Return (X, Y) of the center of cell containing provided text 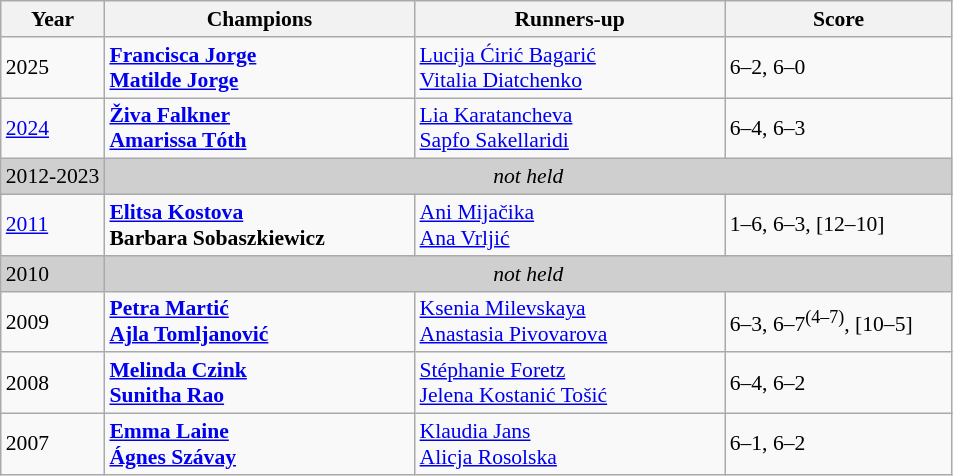
Champions (259, 19)
2008 (53, 384)
Runners-up (570, 19)
Elitsa Kostova Barbara Sobaszkiewicz (259, 226)
Klaudia Jans Alicja Rosolska (570, 444)
2025 (53, 68)
Score (839, 19)
Francisca Jorge Matilde Jorge (259, 68)
6–4, 6–3 (839, 128)
6–4, 6–2 (839, 384)
Emma Laine Ágnes Szávay (259, 444)
2012-2023 (53, 177)
Živa Falkner Amarissa Tóth (259, 128)
Ksenia Milevskaya Anastasia Pivovarova (570, 322)
2011 (53, 226)
Ani Mijačika Ana Vrljić (570, 226)
2024 (53, 128)
2007 (53, 444)
2009 (53, 322)
Lia Karatancheva Sapfo Sakellaridi (570, 128)
Petra Martić Ajla Tomljanović (259, 322)
1–6, 6–3, [12–10] (839, 226)
2010 (53, 274)
Melinda Czink Sunitha Rao (259, 384)
Stéphanie Foretz Jelena Kostanić Tošić (570, 384)
6–1, 6–2 (839, 444)
Year (53, 19)
Lucija Ćirić Bagarić Vitalia Diatchenko (570, 68)
6–2, 6–0 (839, 68)
6–3, 6–7(4–7), [10–5] (839, 322)
